Identify which cell holds the provided text, then report its [x, y] central coordinate. 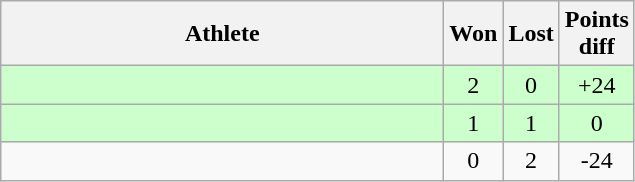
Lost [531, 34]
Won [474, 34]
Pointsdiff [596, 34]
-24 [596, 161]
+24 [596, 85]
Athlete [222, 34]
